From the cell containing the given text, extract its center point as (X, Y) coordinate. 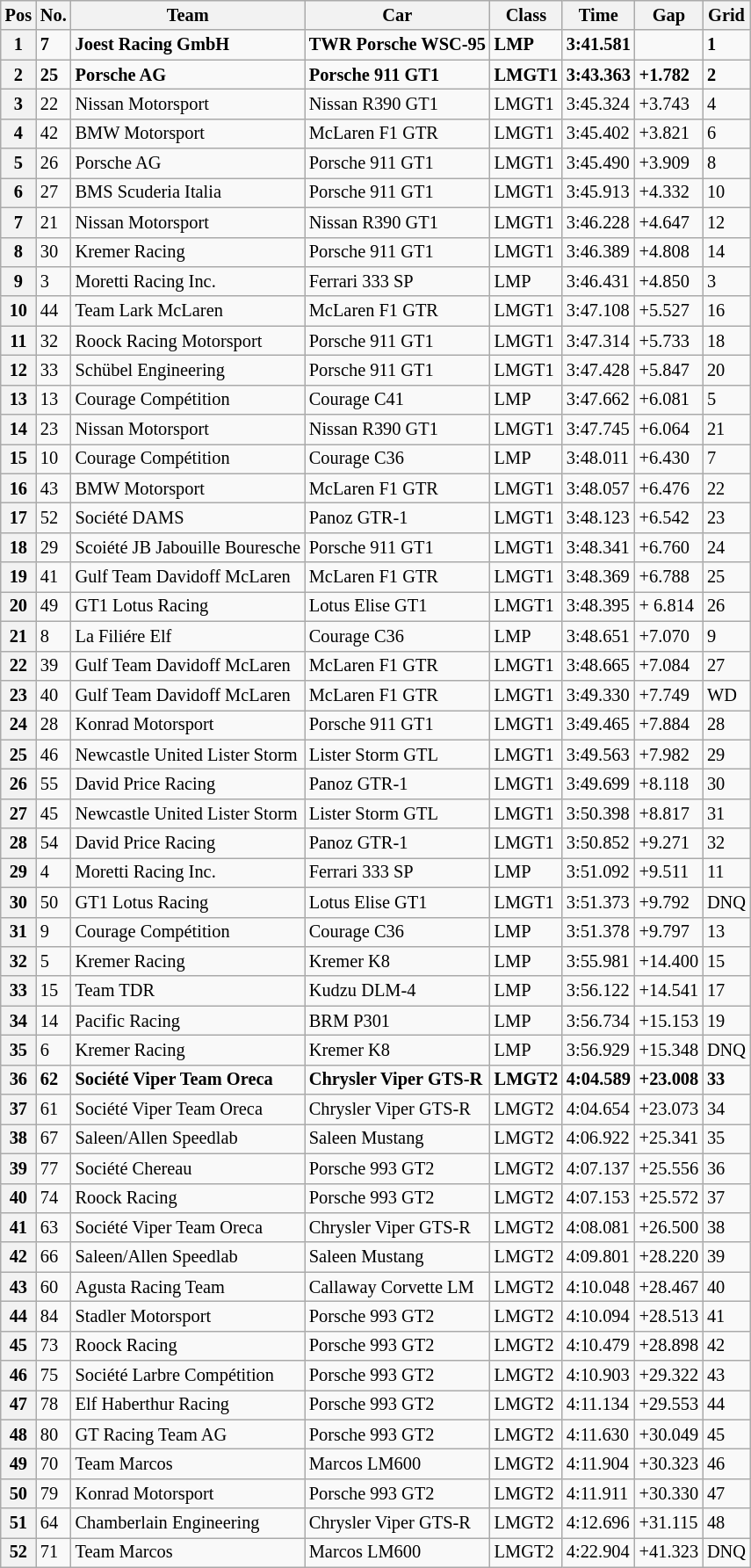
Société Larbre Compétition (188, 1376)
3:49.330 (599, 695)
Pos (18, 15)
+7.884 (669, 725)
TWR Porsche WSC-95 (397, 45)
+14.541 (669, 991)
3:47.662 (599, 400)
+30.323 (669, 1464)
3:46.389 (599, 252)
La Filiére Elf (188, 636)
66 (54, 1257)
+8.817 (669, 813)
+7.070 (669, 636)
51 (18, 1523)
3:45.402 (599, 134)
+6.788 (669, 577)
Pacific Racing (188, 1021)
Agusta Racing Team (188, 1287)
4:10.048 (599, 1287)
3:47.745 (599, 430)
4:11.911 (599, 1493)
+6.430 (669, 459)
3:51.373 (599, 902)
+28.220 (669, 1257)
4:11.904 (599, 1464)
3:45.913 (599, 192)
3:48.341 (599, 547)
4:06.922 (599, 1138)
Société Chereau (188, 1168)
4:22.904 (599, 1552)
Callaway Corvette LM (397, 1287)
3:45.490 (599, 163)
+9.271 (669, 843)
63 (54, 1227)
Schübel Engineering (188, 370)
77 (54, 1168)
+7.084 (669, 666)
+8.118 (669, 784)
Class (526, 15)
Roock Racing Motorsport (188, 341)
WD (726, 695)
BMS Scuderia Italia (188, 192)
+9.792 (669, 902)
Kudzu DLM-4 (397, 991)
+1.782 (669, 75)
Courage C41 (397, 400)
78 (54, 1405)
84 (54, 1316)
60 (54, 1287)
3:56.734 (599, 1021)
+3.821 (669, 134)
+ 6.814 (669, 606)
4:12.696 (599, 1523)
3:46.228 (599, 222)
+6.081 (669, 400)
3:47.314 (599, 341)
Gap (669, 15)
74 (54, 1198)
3:48.369 (599, 577)
+5.847 (669, 370)
71 (54, 1552)
+7.749 (669, 695)
80 (54, 1434)
+9.797 (669, 932)
3:55.981 (599, 961)
Time (599, 15)
+23.008 (669, 1080)
4:04.654 (599, 1109)
3:49.563 (599, 755)
+29.553 (669, 1405)
+4.332 (669, 192)
Team Lark McLaren (188, 311)
3:51.378 (599, 932)
+4.808 (669, 252)
3:56.929 (599, 1050)
4:11.134 (599, 1405)
BRM P301 (397, 1021)
54 (54, 843)
3:48.057 (599, 488)
+4.850 (669, 281)
3:50.852 (599, 843)
4:09.801 (599, 1257)
3:45.324 (599, 104)
+5.733 (669, 341)
Joest Racing GmbH (188, 45)
+41.323 (669, 1552)
+3.743 (669, 104)
+30.330 (669, 1493)
64 (54, 1523)
3:56.122 (599, 991)
4:04.589 (599, 1080)
Chamberlain Engineering (188, 1523)
70 (54, 1464)
GT Racing Team AG (188, 1434)
4:07.153 (599, 1198)
61 (54, 1109)
Elf Haberthur Racing (188, 1405)
62 (54, 1080)
3:48.011 (599, 459)
+6.760 (669, 547)
75 (54, 1376)
+25.572 (669, 1198)
+28.467 (669, 1287)
3:47.428 (599, 370)
3:49.699 (599, 784)
+25.341 (669, 1138)
3:48.665 (599, 666)
3:48.651 (599, 636)
3:50.398 (599, 813)
Scoiété JB Jabouille Bouresche (188, 547)
Car (397, 15)
4:10.094 (599, 1316)
+31.115 (669, 1523)
4:10.903 (599, 1376)
Grid (726, 15)
3:41.581 (599, 45)
+15.153 (669, 1021)
Team (188, 15)
3:47.108 (599, 311)
3:43.363 (599, 75)
+23.073 (669, 1109)
55 (54, 784)
Stadler Motorsport (188, 1316)
+9.511 (669, 872)
+7.982 (669, 755)
Team TDR (188, 991)
+15.348 (669, 1050)
3:48.395 (599, 606)
+28.513 (669, 1316)
+28.898 (669, 1346)
3:46.431 (599, 281)
79 (54, 1493)
+4.647 (669, 222)
+14.400 (669, 961)
73 (54, 1346)
67 (54, 1138)
3:48.123 (599, 517)
No. (54, 15)
4:10.479 (599, 1346)
4:11.630 (599, 1434)
+30.049 (669, 1434)
+6.476 (669, 488)
+5.527 (669, 311)
+3.909 (669, 163)
3:51.092 (599, 872)
4:07.137 (599, 1168)
Société DAMS (188, 517)
4:08.081 (599, 1227)
+6.064 (669, 430)
3:49.465 (599, 725)
+29.322 (669, 1376)
+6.542 (669, 517)
+26.500 (669, 1227)
+25.556 (669, 1168)
